Determine the (x, y) coordinate at the center of the cell enclosing the given text.  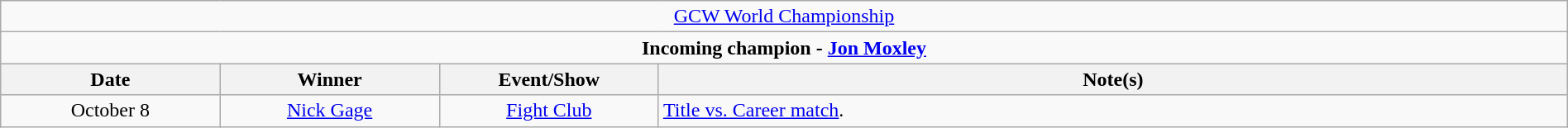
Title vs. Career match. (1113, 111)
Date (111, 79)
Note(s) (1113, 79)
GCW World Championship (784, 17)
Winner (329, 79)
Event/Show (549, 79)
October 8 (111, 111)
Incoming champion - Jon Moxley (784, 48)
Nick Gage (329, 111)
Fight Club (549, 111)
